Identify which cell holds the provided text, then report its [X, Y] central coordinate. 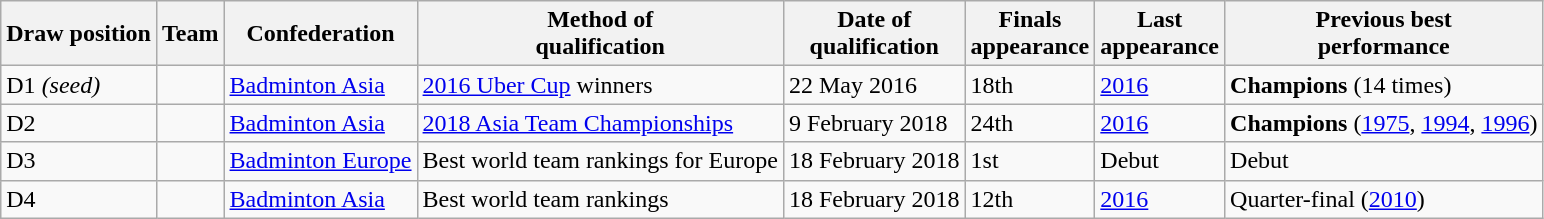
Badminton Europe [320, 161]
Date ofqualification [874, 34]
Draw position [79, 34]
18th [1030, 85]
Quarter-final (2010) [1384, 199]
9 February 2018 [874, 123]
Champions (14 times) [1384, 85]
Confederation [320, 34]
22 May 2016 [874, 85]
D1 (seed) [79, 85]
Method ofqualification [600, 34]
Best world team rankings [600, 199]
D4 [79, 199]
Lastappearance [1160, 34]
D3 [79, 161]
1st [1030, 161]
2016 Uber Cup winners [600, 85]
Finalsappearance [1030, 34]
Previous bestperformance [1384, 34]
24th [1030, 123]
Team [190, 34]
Best world team rankings for Europe [600, 161]
2018 Asia Team Championships [600, 123]
D2 [79, 123]
12th [1030, 199]
Champions (1975, 1994, 1996) [1384, 123]
